Output the (x, y) coordinate of the center of the cell containing the given text.  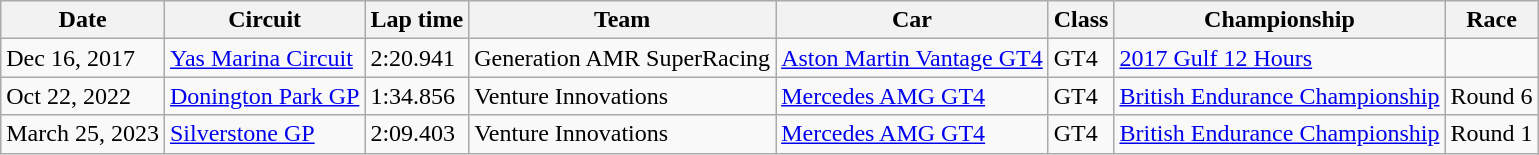
Generation AMR SuperRacing (622, 58)
Dec 16, 2017 (83, 58)
Round 1 (1492, 134)
Round 6 (1492, 96)
Team (622, 20)
Date (83, 20)
1:34.856 (417, 96)
Donington Park GP (264, 96)
Lap time (417, 20)
Circuit (264, 20)
Oct 22, 2022 (83, 96)
Class (1081, 20)
Race (1492, 20)
Yas Marina Circuit (264, 58)
Championship (1280, 20)
Silverstone GP (264, 134)
Car (912, 20)
March 25, 2023 (83, 134)
2:09.403 (417, 134)
2017 Gulf 12 Hours (1280, 58)
2:20.941 (417, 58)
Aston Martin Vantage GT4 (912, 58)
